Scan for the cell matching the given text and deliver its (X, Y) coordinate at center. 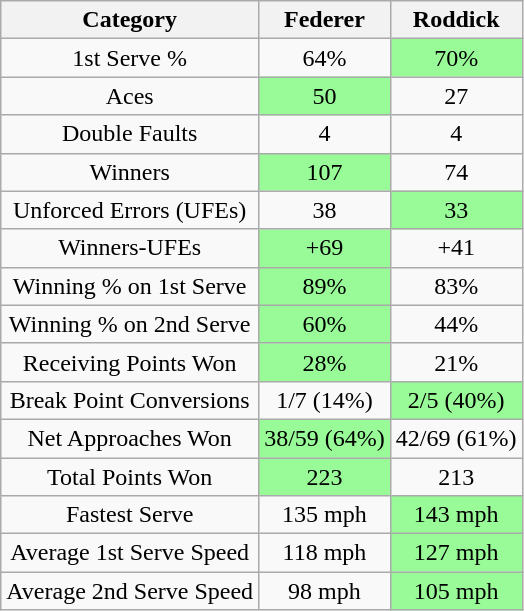
Total Points Won (130, 477)
64% (325, 58)
105 mph (456, 591)
42/69 (61%) (456, 438)
Winners (130, 172)
127 mph (456, 553)
98 mph (325, 591)
1/7 (14%) (325, 400)
70% (456, 58)
44% (456, 324)
+41 (456, 248)
50 (325, 96)
118 mph (325, 553)
33 (456, 210)
74 (456, 172)
Fastest Serve (130, 515)
213 (456, 477)
223 (325, 477)
Aces (130, 96)
1st Serve % (130, 58)
Double Faults (130, 134)
Net Approaches Won (130, 438)
Roddick (456, 20)
135 mph (325, 515)
28% (325, 362)
83% (456, 286)
Category (130, 20)
Unforced Errors (UFEs) (130, 210)
107 (325, 172)
Winning % on 2nd Serve (130, 324)
27 (456, 96)
38 (325, 210)
Receiving Points Won (130, 362)
Winning % on 1st Serve (130, 286)
2/5 (40%) (456, 400)
Winners-UFEs (130, 248)
38/59 (64%) (325, 438)
Average 2nd Serve Speed (130, 591)
21% (456, 362)
143 mph (456, 515)
Break Point Conversions (130, 400)
Average 1st Serve Speed (130, 553)
60% (325, 324)
Federer (325, 20)
89% (325, 286)
+69 (325, 248)
